Search for the cell housing the specified text and yield its (x, y) center coordinate. 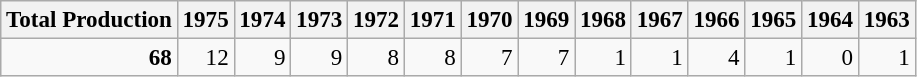
1974 (262, 20)
1967 (660, 20)
4 (716, 58)
1965 (774, 20)
1966 (716, 20)
1970 (490, 20)
0 (830, 58)
1973 (320, 20)
68 (89, 58)
1972 (376, 20)
1975 (206, 20)
1964 (830, 20)
1968 (604, 20)
Total Production (89, 20)
1963 (886, 20)
1971 (432, 20)
1969 (546, 20)
12 (206, 58)
